From the cell containing the given text, extract its center point as (x, y) coordinate. 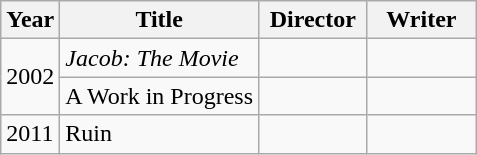
Jacob: The Movie (160, 58)
Writer (422, 20)
2002 (30, 77)
Director (314, 20)
Year (30, 20)
Title (160, 20)
A Work in Progress (160, 96)
Ruin (160, 134)
2011 (30, 134)
